Provide the (x, y) coordinate of the cell's center where the given text is located.  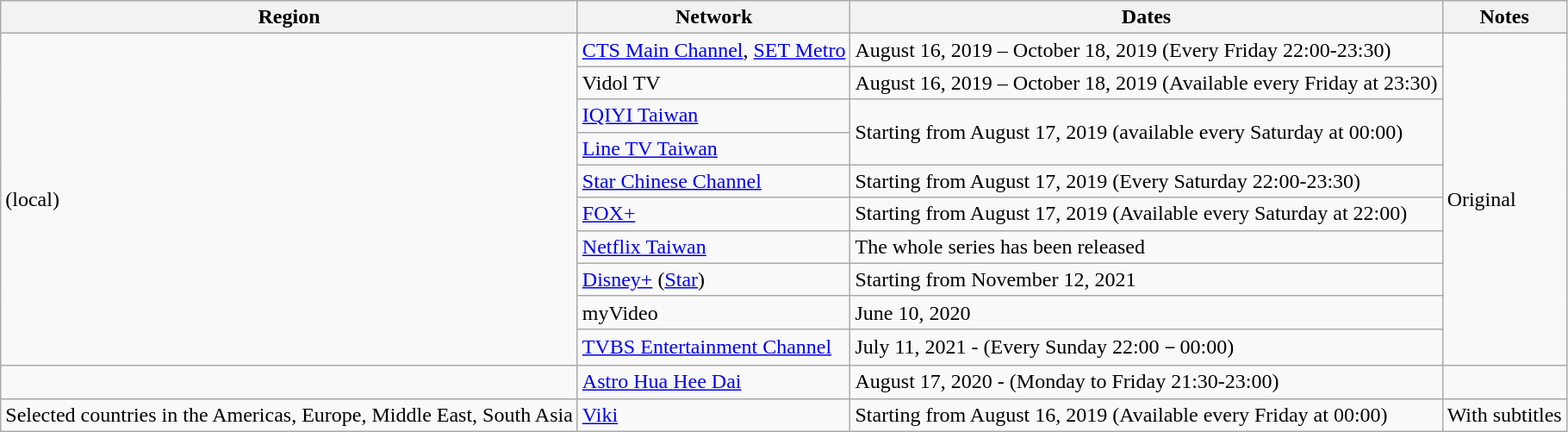
June 10, 2020 (1146, 312)
CTS Main Channel, SET Metro (713, 50)
Disney+ (Star) (713, 279)
Star Chinese Channel (713, 181)
Selected countries in the Americas, Europe, Middle East, South Asia (289, 415)
Line TV Taiwan (713, 148)
Starting from August 16, 2019 (Available every Friday at 00:00) (1146, 415)
Viki (713, 415)
Region (289, 17)
TVBS Entertainment Channel (713, 347)
Dates (1146, 17)
Notes (1504, 17)
myVideo (713, 312)
Network (713, 17)
August 17, 2020 - (Monday to Friday 21:30-23:00) (1146, 382)
(local) (289, 200)
IQIYI Taiwan (713, 116)
Original (1504, 200)
Astro Hua Hee Dai (713, 382)
July 11, 2021 - (Every Sunday 22:00－00:00) (1146, 347)
With subtitles (1504, 415)
Starting from November 12, 2021 (1146, 279)
Vidol TV (713, 83)
FOX+ (713, 214)
Starting from August 17, 2019 (Every Saturday 22:00-23:30) (1146, 181)
Netflix Taiwan (713, 247)
August 16, 2019 – October 18, 2019 (Every Friday 22:00-23:30) (1146, 50)
Starting from August 17, 2019 (Available every Saturday at 22:00) (1146, 214)
The whole series has been released (1208, 247)
Starting from August 17, 2019 (available every Saturday at 00:00) (1146, 132)
August 16, 2019 – October 18, 2019 (Available every Friday at 23:30) (1146, 83)
